Output the [X, Y] coordinate of the center of the cell containing the given text.  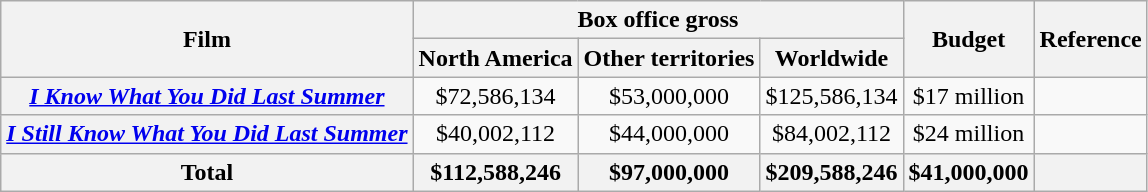
$17 million [968, 96]
$112,588,246 [496, 172]
$97,000,000 [669, 172]
$40,002,112 [496, 134]
Total [207, 172]
Budget [968, 39]
$125,586,134 [832, 96]
Film [207, 39]
$72,586,134 [496, 96]
Reference [1090, 39]
$44,000,000 [669, 134]
$41,000,000 [968, 172]
I Still Know What You Did Last Summer [207, 134]
North America [496, 58]
Worldwide [832, 58]
$53,000,000 [669, 96]
Box office gross [658, 20]
Other territories [669, 58]
$84,002,112 [832, 134]
I Know What You Did Last Summer [207, 96]
$209,588,246 [832, 172]
$24 million [968, 134]
